For the text-containing cell, return its midpoint in [x, y] coordinate format. 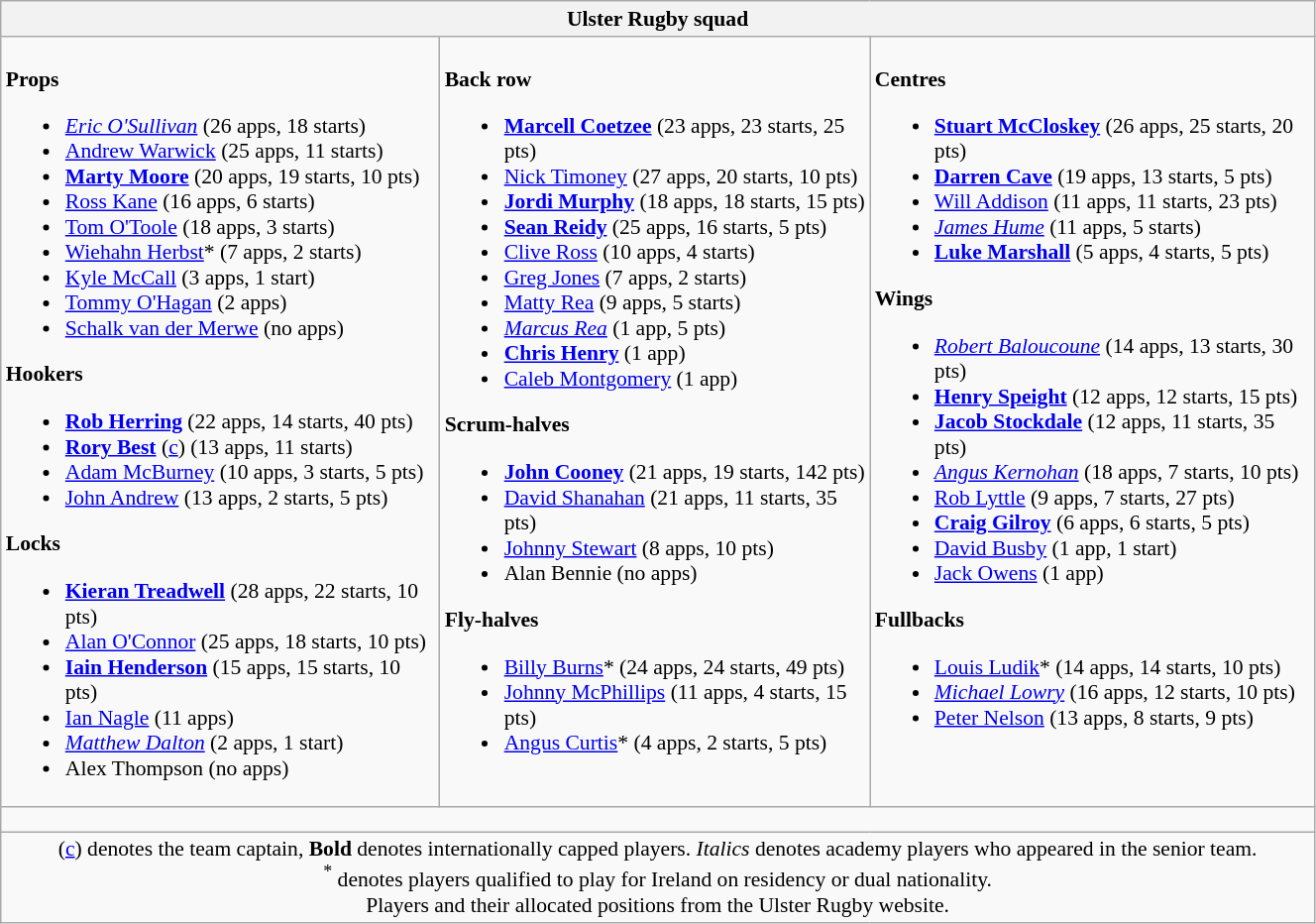
Ulster Rugby squad [658, 19]
